Output the (X, Y) coordinate of the center of the cell containing the given text.  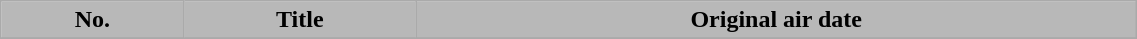
Original air date (776, 20)
No. (92, 20)
Title (300, 20)
